Return the [X, Y] coordinate for the center point of the cell that contains the specified text.  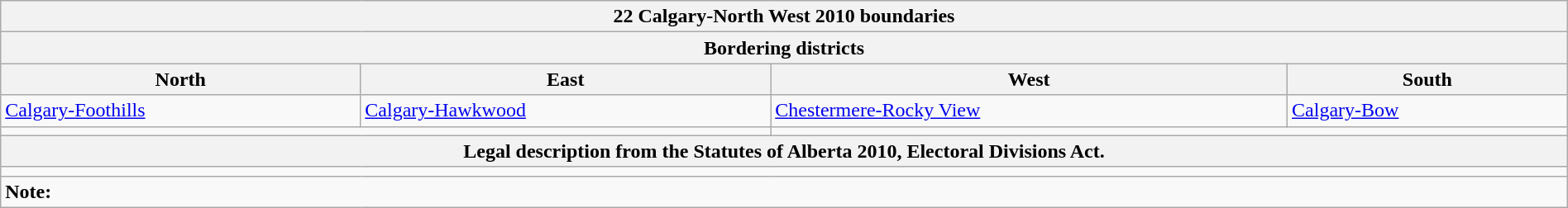
Chestermere-Rocky View [1029, 111]
Calgary-Bow [1427, 111]
East [566, 79]
North [180, 79]
South [1427, 79]
22 Calgary-North West 2010 boundaries [784, 17]
Bordering districts [784, 48]
Note: [784, 191]
West [1029, 79]
Calgary-Hawkwood [566, 111]
Calgary-Foothills [180, 111]
Legal description from the Statutes of Alberta 2010, Electoral Divisions Act. [784, 151]
